For the text-containing cell, return its midpoint in (x, y) coordinate format. 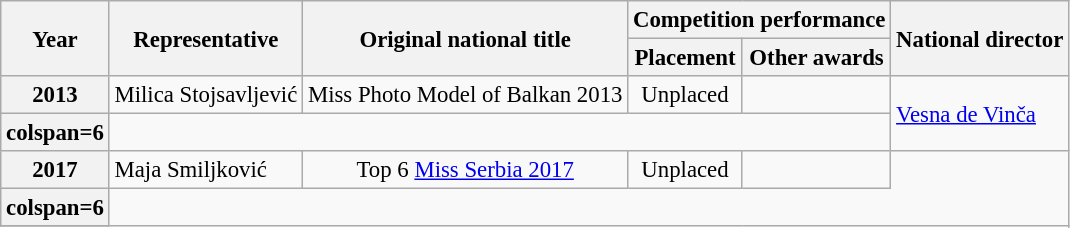
2013 (55, 95)
2017 (55, 170)
Vesna de Vinča (980, 114)
Placement (686, 58)
National director (980, 38)
Original national title (466, 38)
Milica Stojsavljević (206, 95)
Competition performance (760, 20)
Top 6 Miss Serbia 2017 (466, 170)
Other awards (816, 58)
Maja Smiljković (206, 170)
Miss Photo Model of Balkan 2013 (466, 95)
Representative (206, 38)
Year (55, 38)
